Provide the (x, y) coordinate of the cell's center where the given text is located.  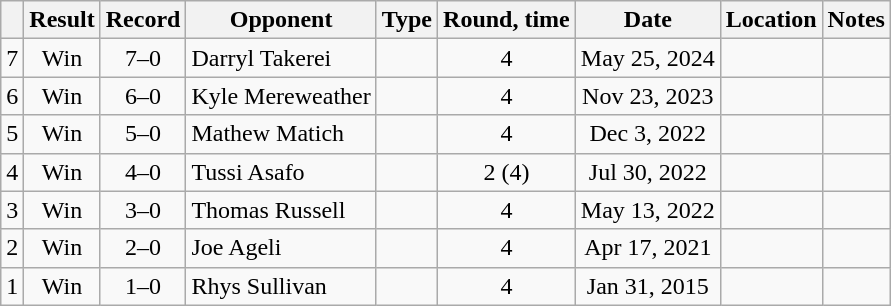
Jul 30, 2022 (648, 172)
1–0 (143, 286)
1 (12, 286)
Type (406, 20)
7–0 (143, 58)
Thomas Russell (281, 210)
Rhys Sullivan (281, 286)
Tussi Asafo (281, 172)
3–0 (143, 210)
7 (12, 58)
Joe Ageli (281, 248)
Mathew Matich (281, 134)
May 25, 2024 (648, 58)
Record (143, 20)
5–0 (143, 134)
Apr 17, 2021 (648, 248)
Nov 23, 2023 (648, 96)
2 (12, 248)
6 (12, 96)
Round, time (507, 20)
Kyle Mereweather (281, 96)
Dec 3, 2022 (648, 134)
Opponent (281, 20)
6–0 (143, 96)
2–0 (143, 248)
Date (648, 20)
5 (12, 134)
Jan 31, 2015 (648, 286)
May 13, 2022 (648, 210)
3 (12, 210)
Notes (856, 20)
2 (4) (507, 172)
4–0 (143, 172)
Location (771, 20)
Darryl Takerei (281, 58)
Result (62, 20)
